Pinpoint the cell where the given text exists, returning its (X, Y) midpoint coordinate. 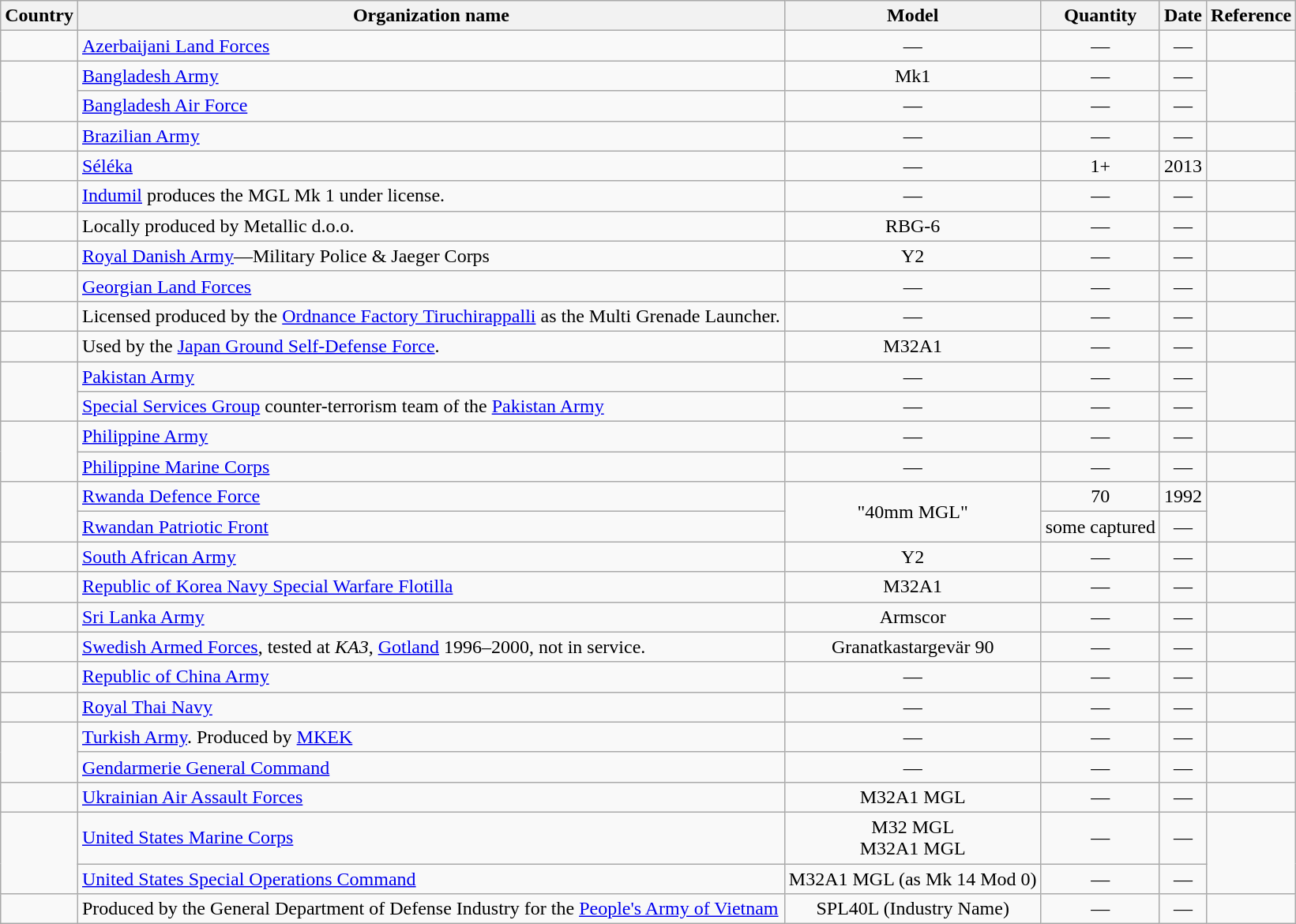
Republic of Korea Navy Special Warfare Flotilla (431, 587)
Bangladesh Air Force (431, 106)
Republic of China Army (431, 677)
Mk1 (913, 76)
United States Marine Corps (431, 837)
M32 MGL M32A1 MGL (913, 837)
1992 (1183, 497)
Special Services Group counter-terrorism team of the Pakistan Army (431, 407)
Produced by the General Department of Defense Industry for the People's Army of Vietnam (431, 909)
Azerbaijani Land Forces (431, 46)
Georgian Land Forces (431, 286)
RBG-6 (913, 226)
some captured (1100, 527)
SPL40L (Industry Name) (913, 909)
Quantity (1100, 16)
Sri Lanka Army (431, 617)
Swedish Armed Forces, tested at KA3, Gotland 1996–2000, not in service. (431, 647)
Philippine Marine Corps (431, 467)
2013 (1183, 166)
Armscor (913, 617)
Séléka (431, 166)
Used by the Japan Ground Self-Defense Force. (431, 346)
70 (1100, 497)
Royal Thai Navy (431, 707)
South African Army (431, 557)
Ukrainian Air Assault Forces (431, 797)
"40mm MGL" (913, 512)
Bangladesh Army (431, 76)
Country (39, 16)
Date (1183, 16)
Rwandan Patriotic Front (431, 527)
Licensed produced by the Ordnance Factory Tiruchirappalli as the Multi Grenade Launcher. (431, 316)
Gendarmerie General Command (431, 767)
Locally produced by Metallic d.o.o. (431, 226)
Organization name (431, 16)
Granatkastargevär 90 (913, 647)
Brazilian Army (431, 136)
Model (913, 16)
Turkish Army. Produced by MKEK (431, 737)
M32A1 MGL (913, 797)
Pakistan Army (431, 377)
Indumil produces the MGL Mk 1 under license. (431, 196)
1+ (1100, 166)
Rwanda Defence Force (431, 497)
Philippine Army (431, 437)
United States Special Operations Command (431, 879)
Royal Danish Army—Military Police & Jaeger Corps (431, 256)
M32A1 MGL (as Mk 14 Mod 0) (913, 879)
Reference (1251, 16)
